Search for the cell housing the specified text and yield its (X, Y) center coordinate. 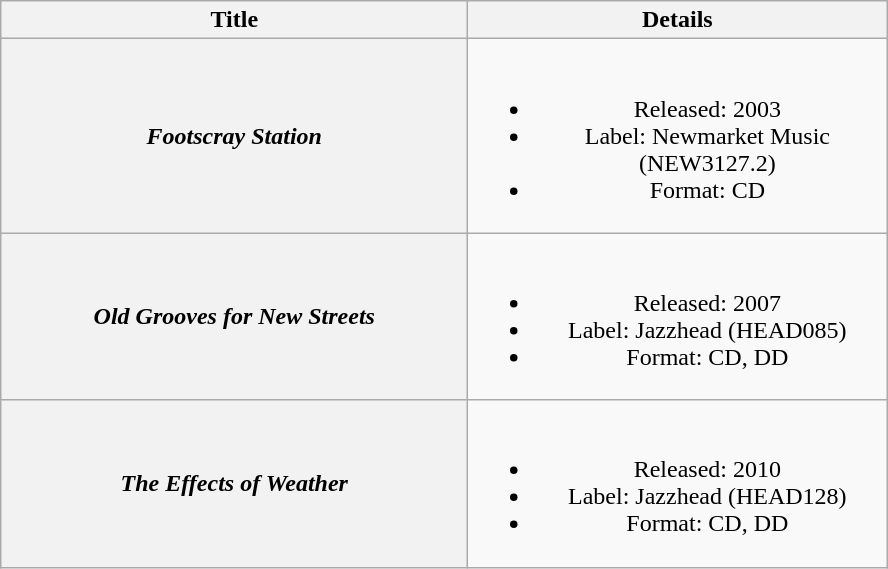
Released: 2003Label: Newmarket Music (NEW3127.2)Format: CD (678, 136)
The Effects of Weather (234, 484)
Title (234, 20)
Details (678, 20)
Released: 2007Label: Jazzhead (HEAD085)Format: CD, DD (678, 316)
Footscray Station (234, 136)
Released: 2010Label: Jazzhead (HEAD128)Format: CD, DD (678, 484)
Old Grooves for New Streets (234, 316)
